Output the (X, Y) coordinate of the center of the cell containing the given text.  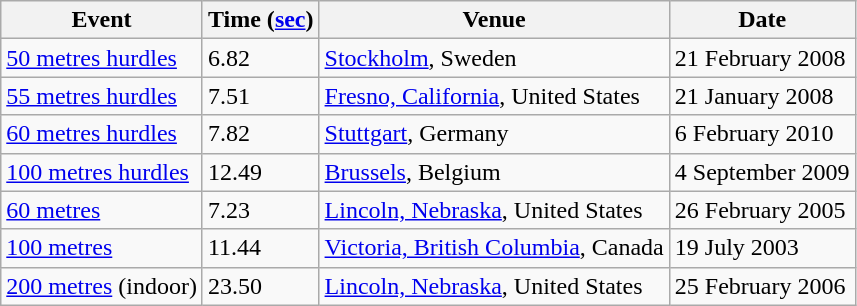
21 January 2008 (762, 96)
11.44 (260, 248)
6.82 (260, 58)
7.82 (260, 134)
Brussels, Belgium (494, 172)
60 metres hurdles (102, 134)
Venue (494, 20)
23.50 (260, 286)
100 metres (102, 248)
Date (762, 20)
60 metres (102, 210)
Event (102, 20)
100 metres hurdles (102, 172)
50 metres hurdles (102, 58)
25 February 2006 (762, 286)
21 February 2008 (762, 58)
7.51 (260, 96)
55 metres hurdles (102, 96)
Fresno, California, United States (494, 96)
12.49 (260, 172)
Time (sec) (260, 20)
Stockholm, Sweden (494, 58)
Victoria, British Columbia, Canada (494, 248)
4 September 2009 (762, 172)
6 February 2010 (762, 134)
7.23 (260, 210)
200 metres (indoor) (102, 286)
Stuttgart, Germany (494, 134)
26 February 2005 (762, 210)
19 July 2003 (762, 248)
